For the text-containing cell, return its midpoint in (x, y) coordinate format. 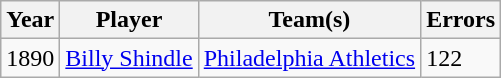
Philadelphia Athletics (309, 58)
Team(s) (309, 20)
Errors (461, 20)
Year (30, 20)
Billy Shindle (129, 58)
Player (129, 20)
1890 (30, 58)
122 (461, 58)
